Output the [x, y] coordinate of the center of the cell containing the given text.  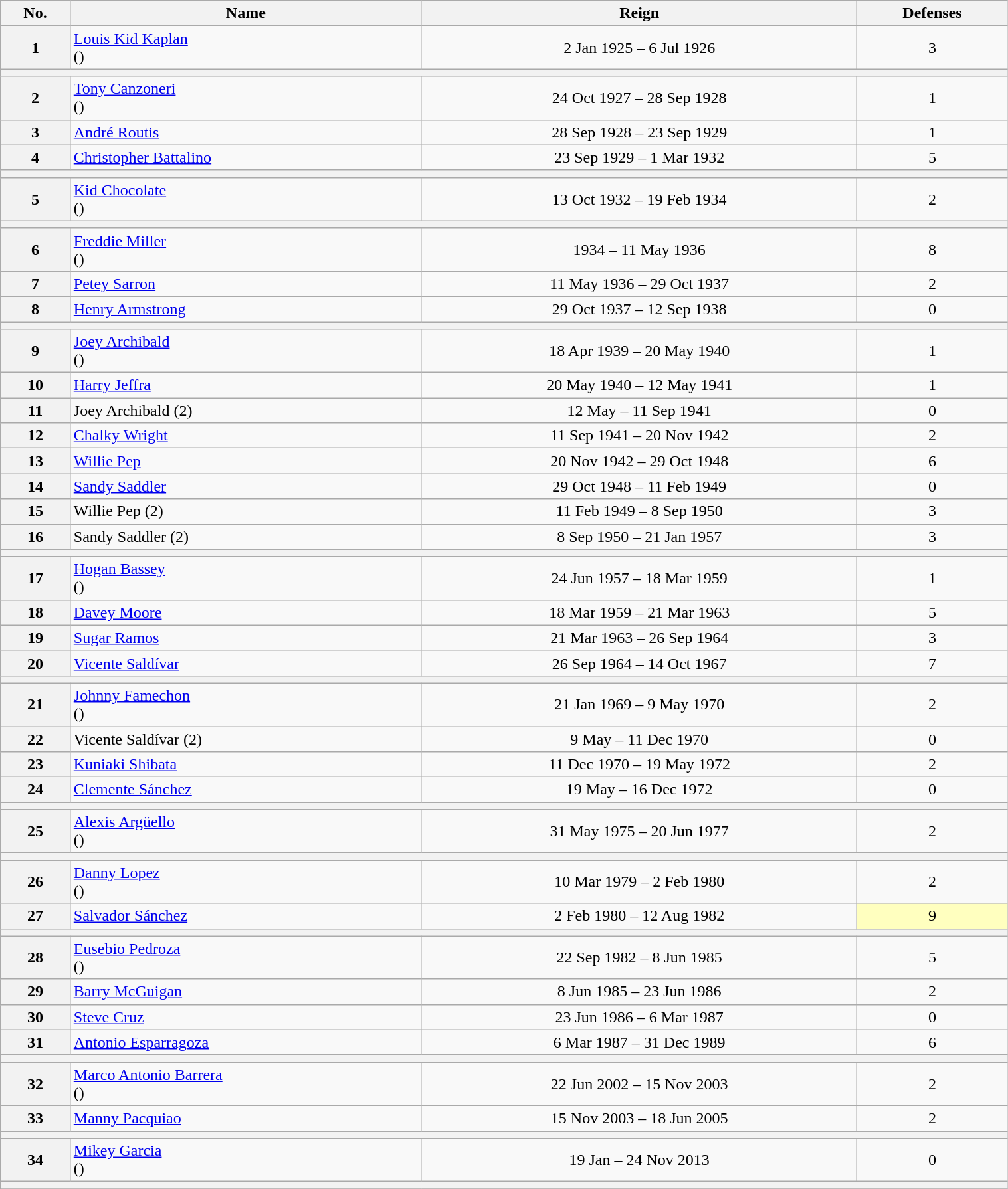
Joey Archibald (2) [246, 411]
15 Nov 2003 – 18 Jun 2005 [639, 1118]
14 [36, 486]
Manny Pacquiao [246, 1118]
29 Oct 1948 – 11 Feb 1949 [639, 486]
2 Jan 1925 – 6 Jul 1926 [639, 48]
24 [36, 790]
Davey Moore [246, 612]
Johnny Famechon() [246, 704]
23 Jun 1986 – 6 Mar 1987 [639, 1017]
29 Oct 1937 – 12 Sep 1938 [639, 309]
23 [36, 765]
Chalky Wright [246, 436]
33 [36, 1118]
Antonio Esparragoza [246, 1042]
No. [36, 13]
28 [36, 958]
20 [36, 663]
30 [36, 1017]
11 Sep 1941 – 20 Nov 1942 [639, 436]
29 [36, 992]
1934 – 11 May 1936 [639, 250]
Hogan Bassey() [246, 578]
Freddie Miller() [246, 250]
26 [36, 882]
Alexis Argüello() [246, 832]
24 Oct 1927 – 28 Sep 1928 [639, 98]
16 [36, 537]
9 May – 11 Dec 1970 [639, 739]
10 [36, 385]
18 Mar 1959 – 21 Mar 1963 [639, 612]
Christopher Battalino [246, 157]
Willie Pep (2) [246, 511]
11 Dec 1970 – 19 May 1972 [639, 765]
27 [36, 916]
12 [36, 436]
Salvador Sánchez [246, 916]
19 Jan – 24 Nov 2013 [639, 1160]
28 Sep 1928 – 23 Sep 1929 [639, 132]
Sandy Saddler (2) [246, 537]
Kid Chocolate() [246, 199]
6 Mar 1987 – 31 Dec 1989 [639, 1042]
2 Feb 1980 – 12 Aug 1982 [639, 916]
Steve Cruz [246, 1017]
Defenses [932, 13]
Kuniaki Shibata [246, 765]
24 Jun 1957 – 18 Mar 1959 [639, 578]
Sandy Saddler [246, 486]
4 [36, 157]
Harry Jeffra [246, 385]
21 Mar 1963 – 26 Sep 1964 [639, 638]
26 Sep 1964 – 14 Oct 1967 [639, 663]
Willie Pep [246, 461]
Henry Armstrong [246, 309]
11 [36, 411]
Vicente Saldívar [246, 663]
Barry McGuigan [246, 992]
10 Mar 1979 – 2 Feb 1980 [639, 882]
23 Sep 1929 – 1 Mar 1932 [639, 157]
20 May 1940 – 12 May 1941 [639, 385]
11 May 1936 – 29 Oct 1937 [639, 284]
Sugar Ramos [246, 638]
Reign [639, 13]
Eusebio Pedroza() [246, 958]
22 Jun 2002 – 15 Nov 2003 [639, 1084]
15 [36, 511]
8 Sep 1950 – 21 Jan 1957 [639, 537]
34 [36, 1160]
21 Jan 1969 – 9 May 1970 [639, 704]
13 [36, 461]
32 [36, 1084]
Tony Canzoneri() [246, 98]
31 May 1975 – 20 Jun 1977 [639, 832]
13 Oct 1932 – 19 Feb 1934 [639, 199]
22 [36, 739]
Marco Antonio Barrera() [246, 1084]
17 [36, 578]
Name [246, 13]
Joey Archibald() [246, 351]
21 [36, 704]
22 Sep 1982 – 8 Jun 1985 [639, 958]
20 Nov 1942 – 29 Oct 1948 [639, 461]
André Routis [246, 132]
11 Feb 1949 – 8 Sep 1950 [639, 511]
18 [36, 612]
18 Apr 1939 – 20 May 1940 [639, 351]
Clemente Sánchez [246, 790]
Louis Kid Kaplan() [246, 48]
Mikey Garcia() [246, 1160]
12 May – 11 Sep 1941 [639, 411]
Vicente Saldívar (2) [246, 739]
19 [36, 638]
19 May – 16 Dec 1972 [639, 790]
8 Jun 1985 – 23 Jun 1986 [639, 992]
Danny Lopez() [246, 882]
25 [36, 832]
Petey Sarron [246, 284]
31 [36, 1042]
